Pinpoint the cell where the given text exists, returning its [x, y] midpoint coordinate. 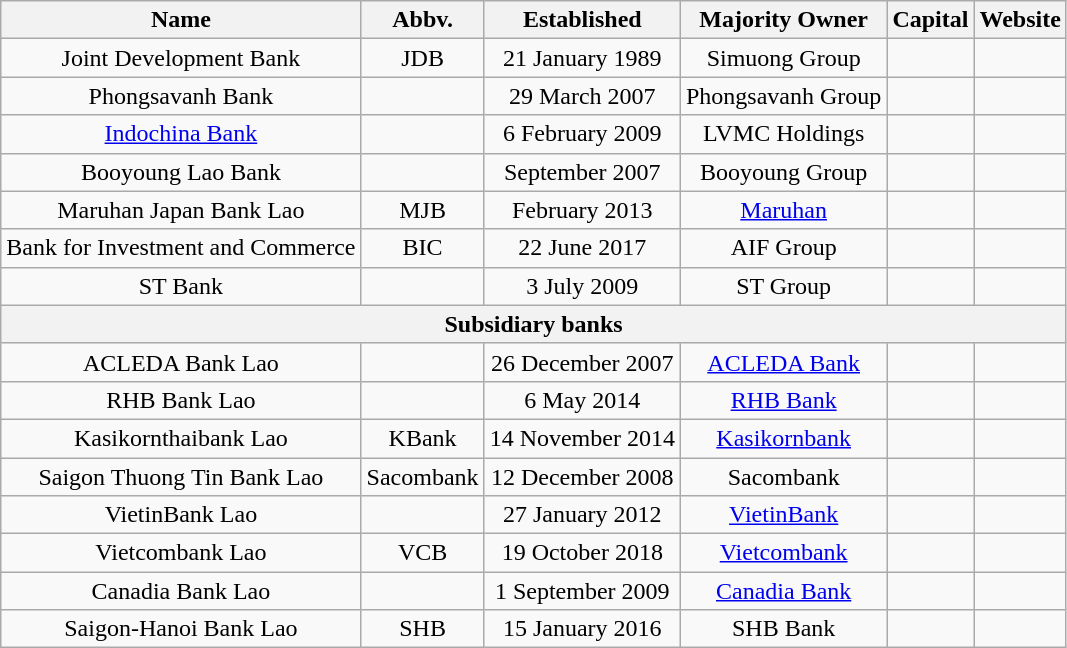
Phongsavanh Bank [181, 96]
Maruhan [783, 210]
Booyoung Lao Bank [181, 172]
VietinBank Lao [181, 515]
February 2013 [582, 210]
1 September 2009 [582, 591]
Capital [930, 20]
SHB [422, 629]
VCB [422, 553]
Abbv. [422, 20]
VietinBank [783, 515]
ACLEDA Bank [783, 362]
SHB Bank [783, 629]
Saigon-Hanoi Bank Lao [181, 629]
Name [181, 20]
Vietcombank Lao [181, 553]
Phongsavanh Group [783, 96]
Booyoung Group [783, 172]
AIF Group [783, 248]
Kasikornthaibank Lao [181, 438]
Maruhan Japan Bank Lao [181, 210]
ST Bank [181, 286]
Canadia Bank Lao [181, 591]
MJB [422, 210]
ST Group [783, 286]
Joint Development Bank [181, 58]
LVMC Holdings [783, 134]
3 July 2009 [582, 286]
19 October 2018 [582, 553]
15 January 2016 [582, 629]
Vietcombank [783, 553]
BIC [422, 248]
14 November 2014 [582, 438]
ACLEDA Bank Lao [181, 362]
26 December 2007 [582, 362]
Canadia Bank [783, 591]
6 May 2014 [582, 400]
RHB Bank Lao [181, 400]
Majority Owner [783, 20]
Subsidiary banks [534, 324]
RHB Bank [783, 400]
12 December 2008 [582, 477]
Indochina Bank [181, 134]
September 2007 [582, 172]
Established [582, 20]
Simuong Group [783, 58]
KBank [422, 438]
21 January 1989 [582, 58]
JDB [422, 58]
Website [1020, 20]
29 March 2007 [582, 96]
27 January 2012 [582, 515]
Kasikornbank [783, 438]
22 June 2017 [582, 248]
Bank for Investment and Commerce [181, 248]
Saigon Thuong Tin Bank Lao [181, 477]
6 February 2009 [582, 134]
